From the cell containing the given text, extract its center point as [x, y] coordinate. 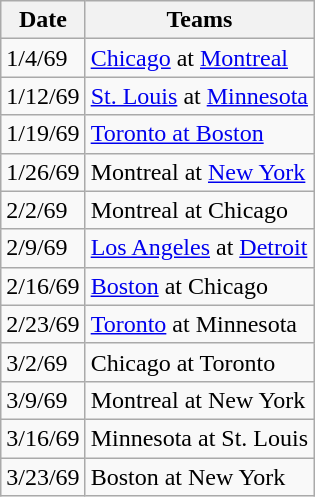
Minnesota at St. Louis [199, 438]
Chicago at Toronto [199, 362]
1/26/69 [43, 172]
3/23/69 [43, 477]
Boston at New York [199, 477]
2/2/69 [43, 210]
Toronto at Minnesota [199, 324]
3/9/69 [43, 400]
1/12/69 [43, 96]
1/4/69 [43, 58]
Date [43, 20]
1/19/69 [43, 134]
Chicago at Montreal [199, 58]
Montreal at Chicago [199, 210]
Teams [199, 20]
Toronto at Boston [199, 134]
Boston at Chicago [199, 286]
Los Angeles at Detroit [199, 248]
2/23/69 [43, 324]
2/16/69 [43, 286]
3/2/69 [43, 362]
St. Louis at Minnesota [199, 96]
3/16/69 [43, 438]
2/9/69 [43, 248]
